Locate the cell with the specified text and output its [X, Y] center coordinate. 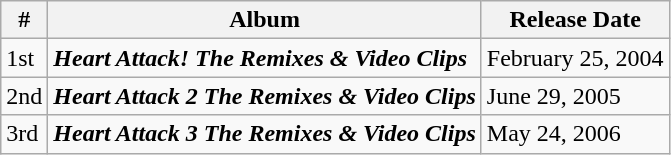
# [24, 20]
Heart Attack 2 The Remixes & Video Clips [265, 96]
Album [265, 20]
3rd [24, 134]
Release Date [575, 20]
June 29, 2005 [575, 96]
May 24, 2006 [575, 134]
1st [24, 58]
Heart Attack 3 The Remixes & Video Clips [265, 134]
Heart Attack! The Remixes & Video Clips [265, 58]
February 25, 2004 [575, 58]
2nd [24, 96]
